Return the [X, Y] coordinate for the center point of the cell that contains the specified text.  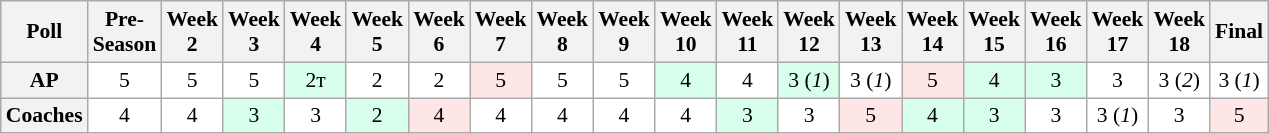
Week14 [933, 32]
Final [1239, 32]
Week7 [501, 32]
Week3 [254, 32]
AP [44, 80]
Week18 [1179, 32]
Week16 [1056, 32]
Week2 [192, 32]
Week17 [1118, 32]
Week9 [624, 32]
Week12 [809, 32]
Week11 [748, 32]
Week15 [994, 32]
Week5 [377, 32]
Pre-Season [125, 32]
Week13 [871, 32]
3 (2) [1179, 80]
Week10 [686, 32]
Week4 [316, 32]
Coaches [44, 116]
Week6 [439, 32]
2т [316, 80]
Week8 [562, 32]
Poll [44, 32]
